Capture the cell that displays the provided text and extract its (x, y) central coordinate. 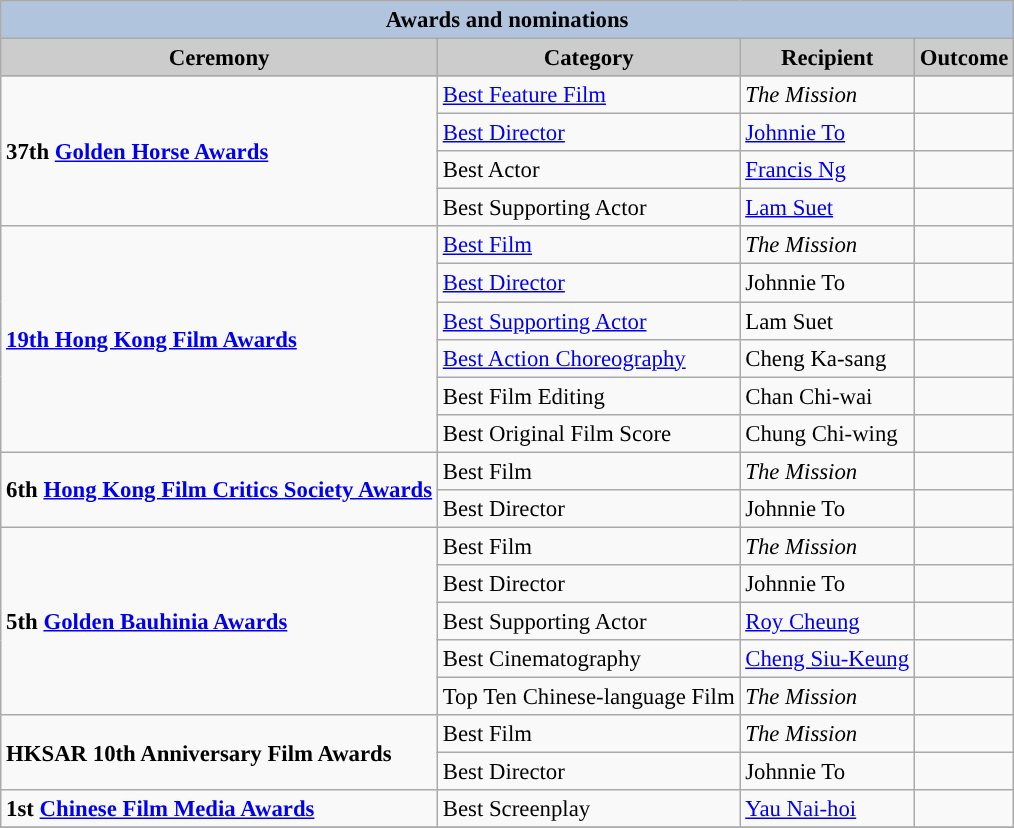
Best Actor (588, 170)
Francis Ng (827, 170)
Awards and nominations (508, 20)
Chan Chi-wai (827, 396)
Outcome (964, 58)
Best Screenplay (588, 809)
6th Hong Kong Film Critics Society Awards (220, 490)
Cheng Ka-sang (827, 358)
Chung Chi-wing (827, 433)
Best Film Editing (588, 396)
HKSAR 10th Anniversary Film Awards (220, 752)
19th Hong Kong Film Awards (220, 339)
Cheng Siu-Keung (827, 659)
Recipient (827, 58)
Category (588, 58)
Best Action Choreography (588, 358)
Top Ten Chinese-language Film (588, 697)
5th Golden Bauhinia Awards (220, 621)
Roy Cheung (827, 621)
Ceremony (220, 58)
Best Cinematography (588, 659)
Best Original Film Score (588, 433)
Best Feature Film (588, 95)
37th Golden Horse Awards (220, 151)
Yau Nai-hoi (827, 809)
1st Chinese Film Media Awards (220, 809)
